For the text-containing cell, return its midpoint in [X, Y] coordinate format. 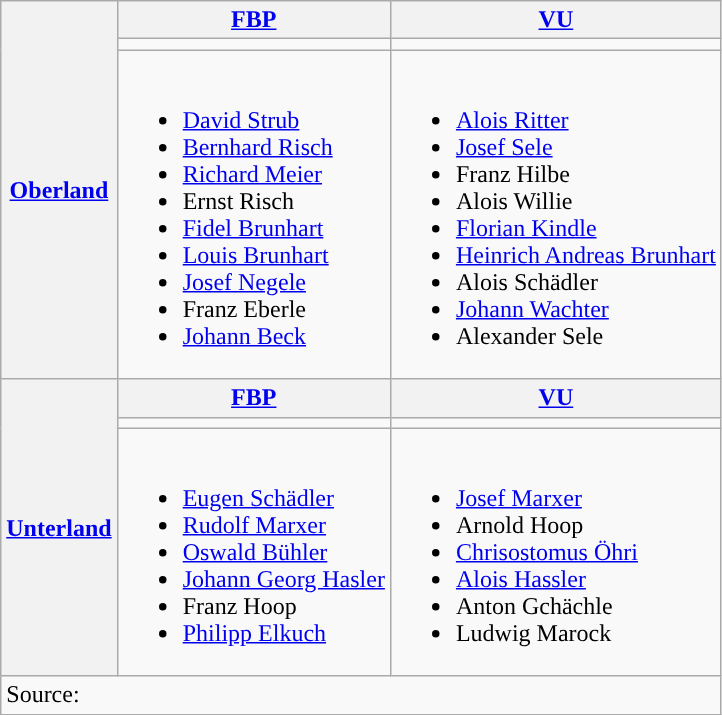
Source: [362, 695]
Alois RitterJosef SeleFranz HilbeAlois WillieFlorian KindleHeinrich Andreas BrunhartAlois SchädlerJohann WachterAlexander Sele [556, 214]
David StrubBernhard RischRichard MeierErnst RischFidel BrunhartLouis BrunhartJosef NegeleFranz EberleJohann Beck [254, 214]
Oberland [59, 190]
Unterland [59, 528]
Eugen SchädlerRudolf MarxerOswald BühlerJohann Georg HaslerFranz HoopPhilipp Elkuch [254, 552]
Josef MarxerArnold HoopChrisostomus ÖhriAlois HasslerAnton GchächleLudwig Marock [556, 552]
